From the cell containing the given text, extract its center point as [x, y] coordinate. 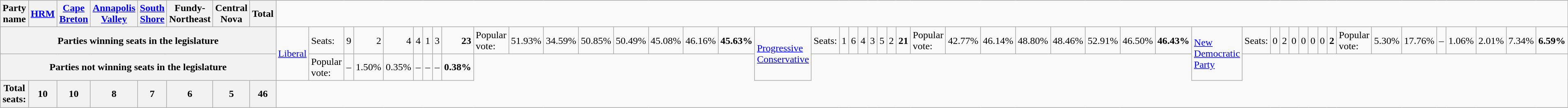
46.14% [998, 40]
Annapolis Valley [114, 14]
46.43% [1173, 40]
21 [903, 40]
46.50% [1138, 40]
1.50% [369, 67]
New Democratic Party [1217, 54]
45.08% [666, 40]
Parties winning seats in the legislature [138, 40]
HRM [43, 14]
5.30% [1387, 40]
9 [349, 40]
South Shore [152, 14]
Liberal [292, 54]
Progressive Conservative [783, 54]
42.77% [963, 40]
0.35% [398, 67]
Cape Breton [74, 14]
1.06% [1461, 40]
23 [457, 40]
Party name [14, 14]
46 [263, 94]
34.59% [561, 40]
50.49% [630, 40]
7.34% [1521, 40]
Central Nova [232, 14]
7 [152, 94]
2.01% [1491, 40]
Total seats: [14, 94]
0.38% [457, 67]
45.63% [736, 40]
46.16% [701, 40]
6.59% [1552, 40]
8 [114, 94]
Total [263, 14]
Fundy-Northeast [190, 14]
17.76% [1419, 40]
48.80% [1033, 40]
51.93% [526, 40]
Parties not winning seats in the legislature [138, 67]
52.91% [1103, 40]
50.85% [596, 40]
48.46% [1068, 40]
